Identify which cell holds the provided text, then report its [x, y] central coordinate. 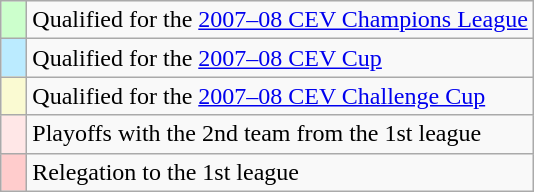
Qualified for the 2007–08 CEV Champions League [280, 20]
Playoffs with the 2nd team from the 1st league [280, 134]
Qualified for the 2007–08 CEV Challenge Cup [280, 96]
Qualified for the 2007–08 CEV Cup [280, 58]
Relegation to the 1st league [280, 172]
